Identify which cell holds the provided text, then report its [x, y] central coordinate. 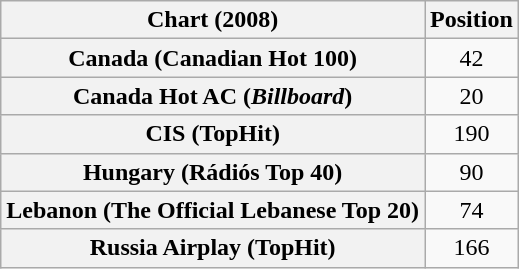
166 [472, 248]
Hungary (Rádiós Top 40) [213, 172]
Russia Airplay (TopHit) [213, 248]
90 [472, 172]
Canada Hot AC (Billboard) [213, 96]
CIS (TopHit) [213, 134]
Position [472, 20]
Canada (Canadian Hot 100) [213, 58]
Chart (2008) [213, 20]
74 [472, 210]
20 [472, 96]
Lebanon (The Official Lebanese Top 20) [213, 210]
42 [472, 58]
190 [472, 134]
